Scan for the cell matching the given text and deliver its [x, y] coordinate at center. 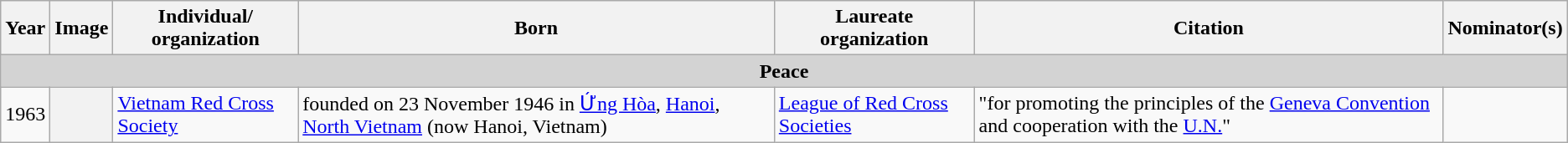
Year [25, 28]
Born [536, 28]
"for promoting the principles of the Geneva Convention and cooperation with the U.N." [1209, 115]
Image [82, 28]
League of Red Cross Societies [874, 115]
Citation [1209, 28]
Nominator(s) [1505, 28]
founded on 23 November 1946 in Ứng Hòa, Hanoi, North Vietnam (now Hanoi, Vietnam) [536, 115]
Peace [784, 71]
Laureate organization [874, 28]
Individual/organization [206, 28]
1963 [25, 115]
Vietnam Red Cross Society [206, 115]
